For the text-containing cell, return its midpoint in (x, y) coordinate format. 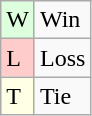
T (18, 96)
W (18, 20)
Tie (62, 96)
Win (62, 20)
L (18, 58)
Loss (62, 58)
